Capture the cell that displays the provided text and extract its [x, y] central coordinate. 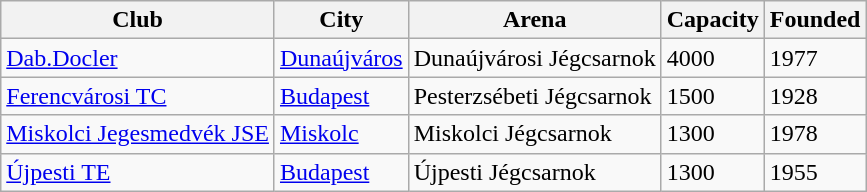
Ferencvárosi TC [138, 96]
1928 [815, 96]
Founded [815, 20]
Miskolci Jegesmedvék JSE [138, 134]
Dunaújváros [341, 58]
4000 [712, 58]
1955 [815, 172]
Dunaújvárosi Jégcsarnok [534, 58]
Dab.Docler [138, 58]
Club [138, 20]
City [341, 20]
Miskolci Jégcsarnok [534, 134]
Pesterzsébeti Jégcsarnok [534, 96]
1978 [815, 134]
1977 [815, 58]
Újpesti TE [138, 172]
Capacity [712, 20]
Miskolc [341, 134]
Arena [534, 20]
Újpesti Jégcsarnok [534, 172]
1500 [712, 96]
